Capture the cell that displays the provided text and extract its [x, y] central coordinate. 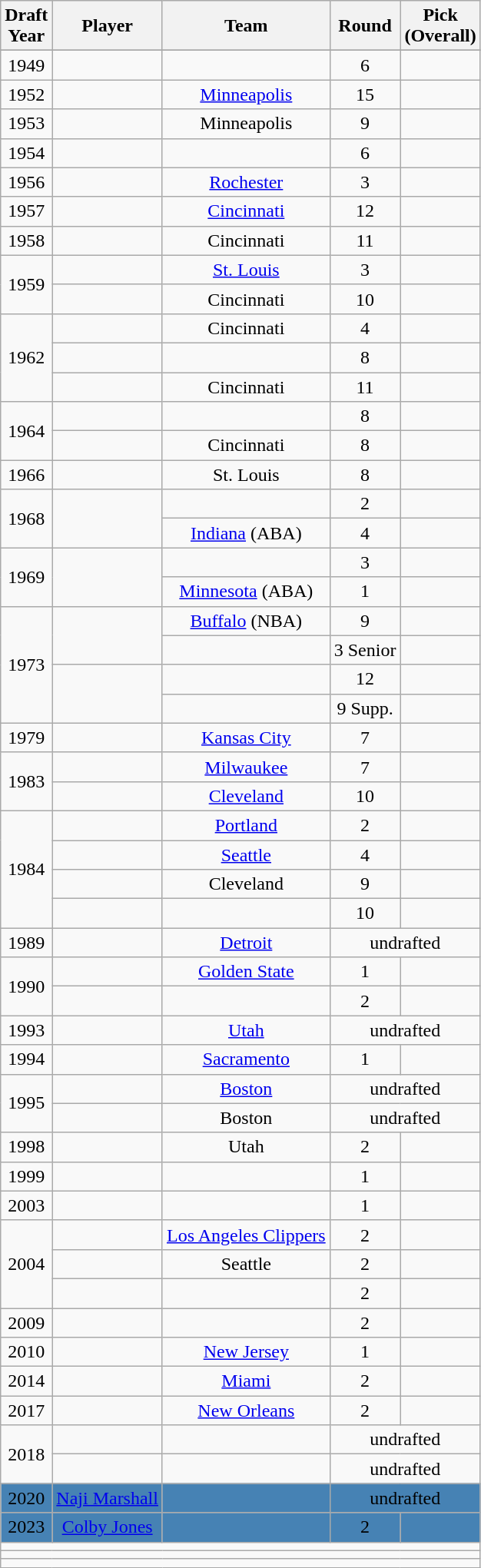
New Jersey [246, 1352]
2023 [26, 1527]
1954 [26, 153]
2020 [26, 1498]
Rochester [246, 182]
Player [108, 26]
1957 [26, 211]
Buffalo (NBA) [246, 621]
1949 [26, 65]
Los Angeles Clippers [246, 1235]
Naji Marshall [108, 1498]
Portland [246, 825]
1984 [26, 869]
Indiana (ABA) [246, 533]
1969 [26, 577]
Sacramento [246, 1059]
1968 [26, 519]
Pick(Overall) [440, 26]
1973 [26, 665]
2003 [26, 1205]
New Orleans [246, 1411]
Round [365, 26]
1990 [26, 986]
1994 [26, 1059]
1993 [26, 1030]
1998 [26, 1147]
Minnesota (ABA) [246, 592]
1979 [26, 738]
Golden State [246, 972]
2004 [26, 1264]
2009 [26, 1322]
2014 [26, 1381]
Detroit [246, 943]
Team [246, 26]
15 [365, 94]
Milwaukee [246, 767]
2010 [26, 1352]
1966 [26, 475]
1959 [26, 284]
9 Supp. [365, 708]
1958 [26, 240]
Kansas City [246, 738]
1953 [26, 124]
DraftYear [26, 26]
Colby Jones [108, 1527]
Miami [246, 1381]
3 Senior [365, 650]
1956 [26, 182]
1952 [26, 94]
1989 [26, 943]
1962 [26, 357]
2017 [26, 1411]
1983 [26, 781]
1995 [26, 1103]
2018 [26, 1454]
1964 [26, 431]
1999 [26, 1176]
